Search for the cell housing the specified text and yield its (x, y) center coordinate. 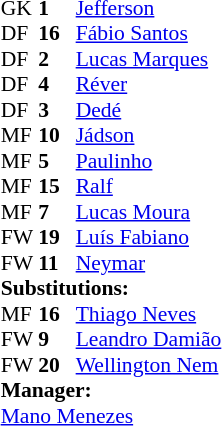
Leandro Damião (149, 339)
Paulinho (149, 161)
11 (57, 263)
Fábio Santos (149, 33)
Neymar (149, 263)
19 (57, 237)
5 (57, 161)
4 (57, 85)
7 (57, 212)
10 (57, 135)
Réver (149, 85)
Lucas Moura (149, 212)
Luís Fabiano (149, 237)
Dedé (149, 110)
3 (57, 110)
15 (57, 187)
Lucas Marques (149, 59)
Jádson (149, 135)
Manager: (112, 391)
Ralf (149, 187)
20 (57, 365)
2 (57, 59)
Thiago Neves (149, 314)
Substitutions: (112, 289)
Wellington Nem (149, 365)
9 (57, 339)
